Provide the [X, Y] coordinate of the cell's center where the given text is located.  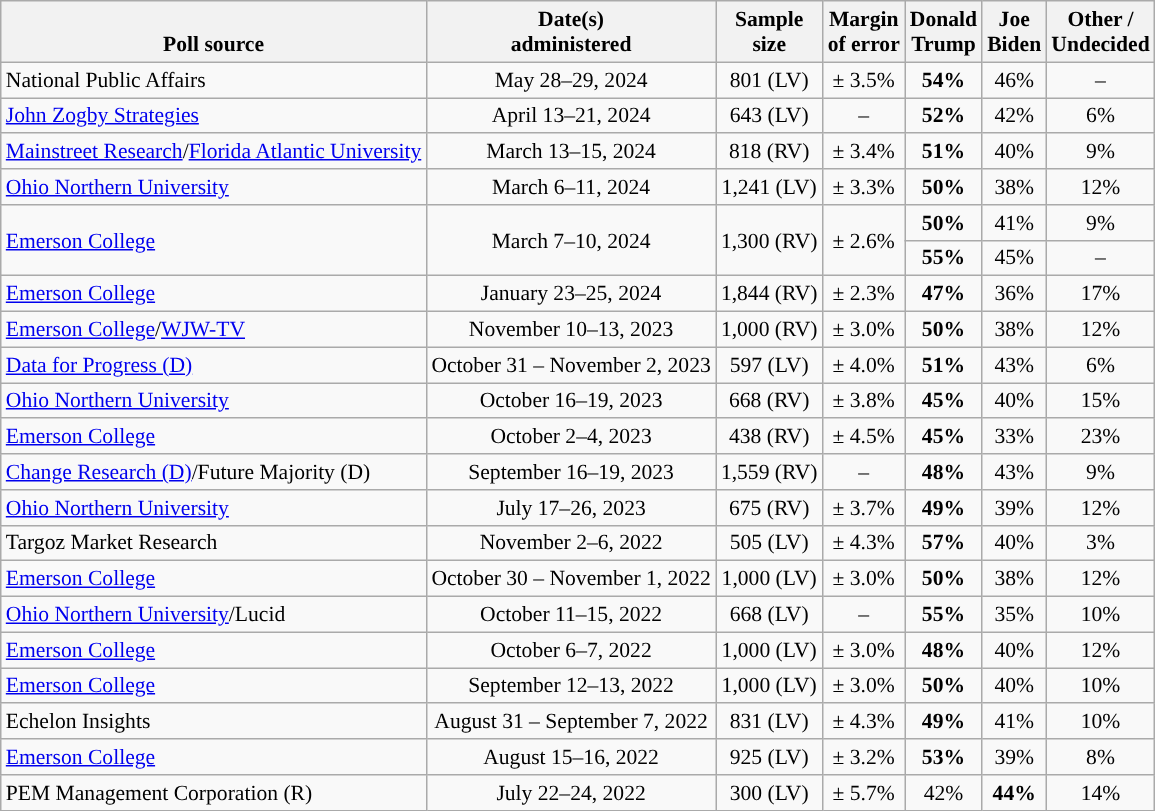
23% [1100, 437]
54% [944, 80]
JoeBiden [1014, 32]
17% [1100, 294]
668 (RV) [770, 401]
April 13–21, 2024 [571, 116]
± 4.5% [864, 437]
± 3.8% [864, 401]
52% [944, 116]
505 (LV) [770, 543]
3% [1100, 543]
July 17–26, 2023 [571, 508]
August 31 – September 7, 2022 [571, 722]
September 12–13, 2022 [571, 686]
March 7–10, 2024 [571, 240]
Other /Undecided [1100, 32]
National Public Affairs [214, 80]
John Zogby Strategies [214, 116]
1,241 (LV) [770, 187]
October 6–7, 2022 [571, 650]
Mainstreet Research/Florida Atlantic University [214, 152]
Samplesize [770, 32]
1,559 (RV) [770, 472]
September 16–19, 2023 [571, 472]
57% [944, 543]
47% [944, 294]
Targoz Market Research [214, 543]
October 31 – November 2, 2023 [571, 365]
668 (LV) [770, 615]
October 2–4, 2023 [571, 437]
675 (RV) [770, 508]
831 (LV) [770, 722]
Poll source [214, 32]
Emerson College/WJW-TV [214, 330]
643 (LV) [770, 116]
Date(s)administered [571, 32]
PEM Management Corporation (R) [214, 793]
± 5.7% [864, 793]
1,000 (RV) [770, 330]
Ohio Northern University/Lucid [214, 615]
36% [1014, 294]
August 15–16, 2022 [571, 757]
14% [1100, 793]
Marginof error [864, 32]
925 (LV) [770, 757]
Data for Progress (D) [214, 365]
± 4.0% [864, 365]
November 2–6, 2022 [571, 543]
15% [1100, 401]
October 11–15, 2022 [571, 615]
35% [1014, 615]
53% [944, 757]
801 (LV) [770, 80]
± 2.6% [864, 240]
46% [1014, 80]
± 3.3% [864, 187]
March 6–11, 2024 [571, 187]
1,844 (RV) [770, 294]
1,300 (RV) [770, 240]
July 22–24, 2022 [571, 793]
44% [1014, 793]
October 16–19, 2023 [571, 401]
March 13–15, 2024 [571, 152]
October 30 – November 1, 2022 [571, 579]
597 (LV) [770, 365]
May 28–29, 2024 [571, 80]
33% [1014, 437]
Change Research (D)/Future Majority (D) [214, 472]
± 3.2% [864, 757]
January 23–25, 2024 [571, 294]
8% [1100, 757]
300 (LV) [770, 793]
November 10–13, 2023 [571, 330]
± 3.4% [864, 152]
± 3.5% [864, 80]
438 (RV) [770, 437]
± 3.7% [864, 508]
DonaldTrump [944, 32]
818 (RV) [770, 152]
± 2.3% [864, 294]
Echelon Insights [214, 722]
